Output the [X, Y] coordinate of the center of the cell containing the given text.  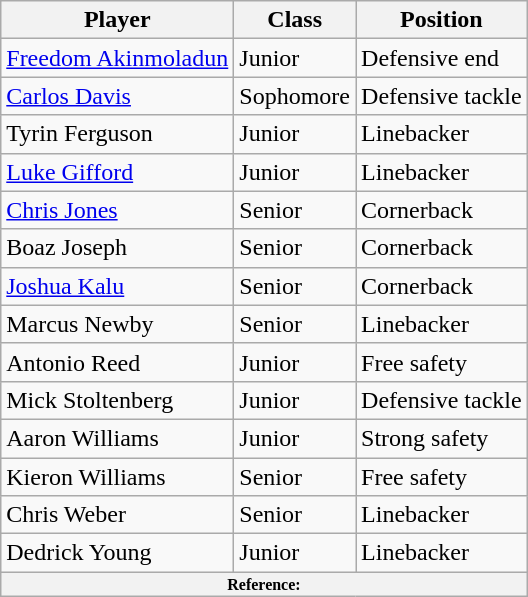
Chris Jones [118, 210]
Chris Weber [118, 515]
Sophomore [295, 96]
Boaz Joseph [118, 248]
Dedrick Young [118, 553]
Marcus Newby [118, 324]
Kieron Williams [118, 477]
Tyrin Ferguson [118, 134]
Player [118, 20]
Class [295, 20]
Defensive end [442, 58]
Position [442, 20]
Reference: [264, 584]
Luke Gifford [118, 172]
Strong safety [442, 438]
Aaron Williams [118, 438]
Antonio Reed [118, 362]
Carlos Davis [118, 96]
Freedom Akinmoladun [118, 58]
Mick Stoltenberg [118, 400]
Joshua Kalu [118, 286]
